Scan for the cell matching the given text and deliver its (X, Y) coordinate at center. 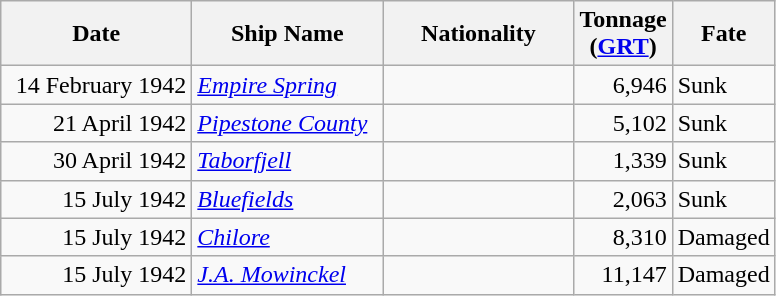
J.A. Mowinckel (288, 275)
8,310 (623, 237)
Bluefields (288, 199)
Pipestone County (288, 123)
Ship Name (288, 34)
5,102 (623, 123)
Nationality (478, 34)
30 April 1942 (96, 161)
Date (96, 34)
1,339 (623, 161)
Chilore (288, 237)
14 February 1942 (96, 85)
2,063 (623, 199)
Fate (724, 34)
21 April 1942 (96, 123)
Taborfjell (288, 161)
Tonnage(GRT) (623, 34)
6,946 (623, 85)
11,147 (623, 275)
Empire Spring (288, 85)
